Locate the cell with the specified text and output its [X, Y] center coordinate. 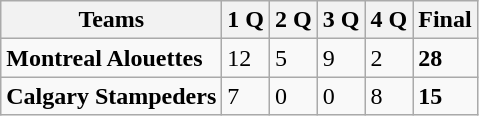
3 Q [341, 20]
Calgary Stampeders [112, 96]
5 [294, 58]
15 [445, 96]
7 [246, 96]
9 [341, 58]
Final [445, 20]
1 Q [246, 20]
28 [445, 58]
2 [389, 58]
2 Q [294, 20]
8 [389, 96]
12 [246, 58]
4 Q [389, 20]
Montreal Alouettes [112, 58]
Teams [112, 20]
